From the cell containing the given text, extract its center point as (x, y) coordinate. 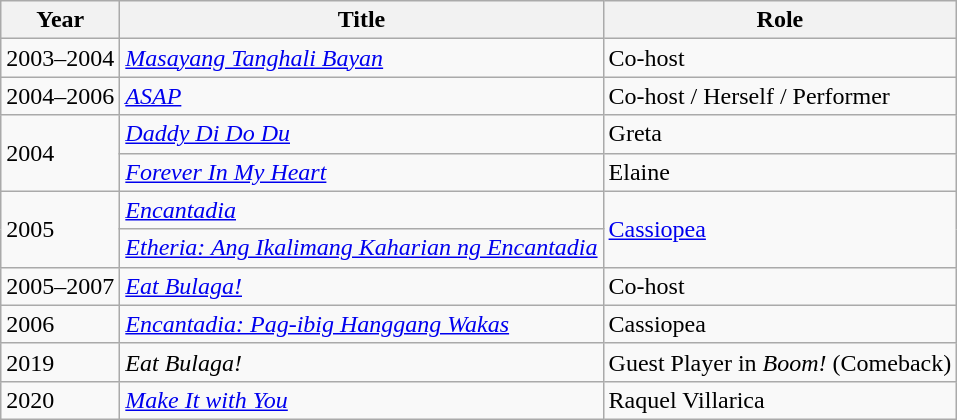
Raquel Villarica (780, 400)
ASAP (362, 96)
Guest Player in Boom! (Comeback) (780, 362)
Role (780, 20)
Year (60, 20)
2005 (60, 229)
Daddy Di Do Du (362, 134)
Elaine (780, 172)
Etheria: Ang Ikalimang Kaharian ng Encantadia (362, 248)
Encantadia: Pag-ibig Hanggang Wakas (362, 324)
2006 (60, 324)
Make It with You (362, 400)
2020 (60, 400)
Forever In My Heart (362, 172)
Co-host / Herself / Performer (780, 96)
2019 (60, 362)
2004 (60, 153)
2004–2006 (60, 96)
2003–2004 (60, 58)
Masayang Tanghali Bayan (362, 58)
Title (362, 20)
2005–2007 (60, 286)
Greta (780, 134)
Encantadia (362, 210)
